For the text-containing cell, return its midpoint in [x, y] coordinate format. 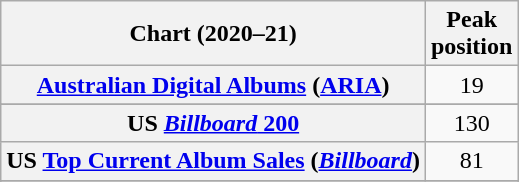
US Top Current Album Sales (Billboard) [214, 161]
US Billboard 200 [214, 123]
81 [471, 161]
130 [471, 123]
Australian Digital Albums (ARIA) [214, 85]
Peakposition [471, 34]
Chart (2020–21) [214, 34]
19 [471, 85]
